Identify which cell holds the provided text, then report its [X, Y] central coordinate. 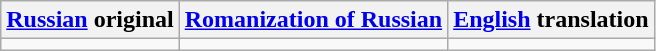
Russian original [90, 20]
English translation [551, 20]
Romanization of Russian [313, 20]
